Output the (x, y) coordinate of the center of the cell containing the given text.  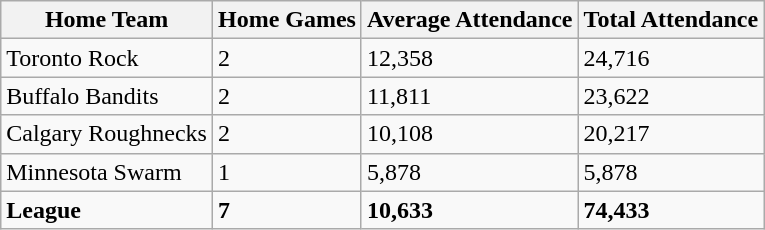
11,811 (470, 96)
Home Games (286, 20)
24,716 (671, 58)
74,433 (671, 210)
Calgary Roughnecks (107, 134)
20,217 (671, 134)
10,633 (470, 210)
Toronto Rock (107, 58)
League (107, 210)
Average Attendance (470, 20)
Minnesota Swarm (107, 172)
12,358 (470, 58)
10,108 (470, 134)
23,622 (671, 96)
Total Attendance (671, 20)
7 (286, 210)
Home Team (107, 20)
1 (286, 172)
Buffalo Bandits (107, 96)
